Return (X, Y) of the center of cell containing provided text 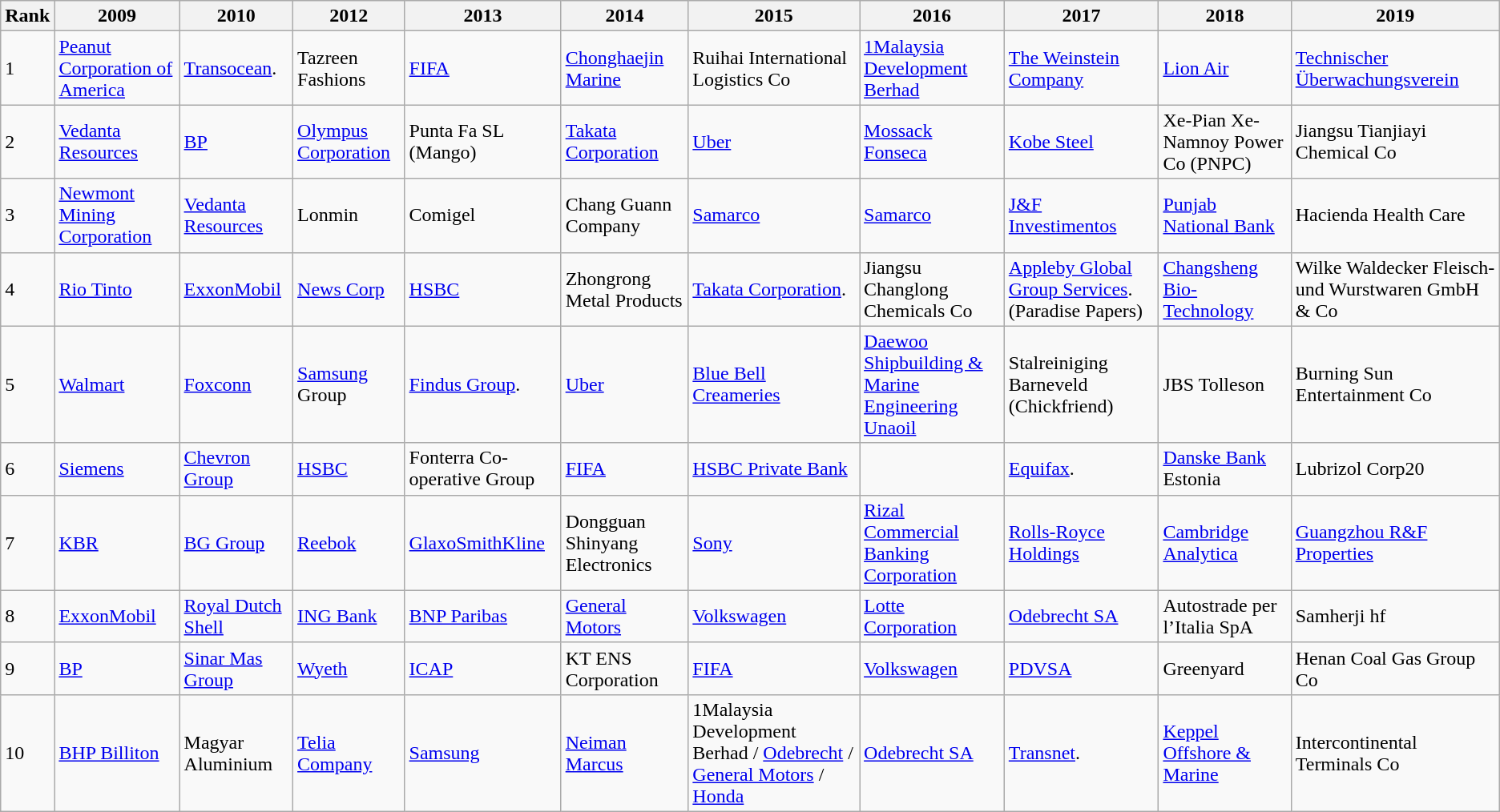
Henan Coal Gas Group Co (1395, 668)
1Malaysia Development Berhad (933, 68)
Kobe Steel (1082, 142)
Technischer Überwachungsverein (1395, 68)
Intercontinental Terminals Co (1395, 753)
Lion Air (1224, 68)
Telia Company (349, 753)
Jiangsu Tianjiayi Chemical Co (1395, 142)
Transocean. (236, 68)
Blue Bell Creameries (774, 384)
Autostrade per l’Italia SpA (1224, 617)
2009 (117, 16)
Fonterra Co-operative Group (482, 469)
Dongguan Shinyang Electronics (625, 543)
Lotte Corporation (933, 617)
Wyeth (349, 668)
Keppel Offshore & Marine (1224, 753)
Xe-Pian Xe-Namnoy Power Co (PNPC) (1224, 142)
8 (27, 617)
Magyar Aluminium (236, 753)
Zhongrong Metal Products (625, 289)
3 (27, 215)
Royal Dutch Shell (236, 617)
2017 (1082, 16)
Cambridge Analytica (1224, 543)
2019 (1395, 16)
Equifax. (1082, 469)
J&F Investimentos (1082, 215)
9 (27, 668)
Chevron Group (236, 469)
Newmont Mining Corporation (117, 215)
Stalreiniging Barneveld (Chickfriend) (1082, 384)
Transnet. (1082, 753)
Chonghaejin Marine (625, 68)
Lubrizol Corp20 (1395, 469)
News Corp (349, 289)
6 (27, 469)
Appleby Global Group Services. (Paradise Papers) (1082, 289)
2013 (482, 16)
Punta Fa SL (Mango) (482, 142)
2012 (349, 16)
Danske Bank Estonia (1224, 469)
Hacienda Health Care (1395, 215)
Rio Tinto (117, 289)
Olympus Corporation (349, 142)
Jiangsu Changlong Chemicals Co (933, 289)
Reebok (349, 543)
5 (27, 384)
1 (27, 68)
Chang Guann Company (625, 215)
Guangzhou R&F Properties (1395, 543)
Walmart (117, 384)
2 (27, 142)
2010 (236, 16)
Wilke Waldecker Fleisch- und Wurstwaren GmbH & Co (1395, 289)
Daewoo Shipbuilding & Marine EngineeringUnaoil (933, 384)
Neiman Marcus (625, 753)
PDVSA (1082, 668)
Sony (774, 543)
Rizal Commercial Banking Corporation (933, 543)
Rank (27, 16)
2014 (625, 16)
4 (27, 289)
Sinar Mas Group (236, 668)
Rolls-Royce Holdings (1082, 543)
Mossack Fonseca (933, 142)
The Weinstein Company (1082, 68)
Samsung Group (349, 384)
JBS Tolleson (1224, 384)
Findus Group. (482, 384)
Lonmin (349, 215)
Peanut Corporation of America (117, 68)
Changsheng Bio-Technology (1224, 289)
1Malaysia Development Berhad / Odebrecht / General Motors / Honda (774, 753)
Siemens (117, 469)
2016 (933, 16)
GlaxoSmithKline (482, 543)
Samsung (482, 753)
KT ENS Corporation (625, 668)
Burning Sun Entertainment Co (1395, 384)
Greenyard (1224, 668)
Comigel (482, 215)
10 (27, 753)
2018 (1224, 16)
Ruihai International Logistics Co (774, 68)
BHP Billiton (117, 753)
Takata Corporation. (774, 289)
BNP Paribas (482, 617)
ING Bank (349, 617)
Samherji hf (1395, 617)
Foxconn (236, 384)
7 (27, 543)
ICAP (482, 668)
Punjab National Bank (1224, 215)
General Motors (625, 617)
HSBC Private Bank (774, 469)
BG Group (236, 543)
2015 (774, 16)
KBR (117, 543)
Tazreen Fashions (349, 68)
Takata Corporation (625, 142)
